Locate the cell with the specified text and output its (x, y) center coordinate. 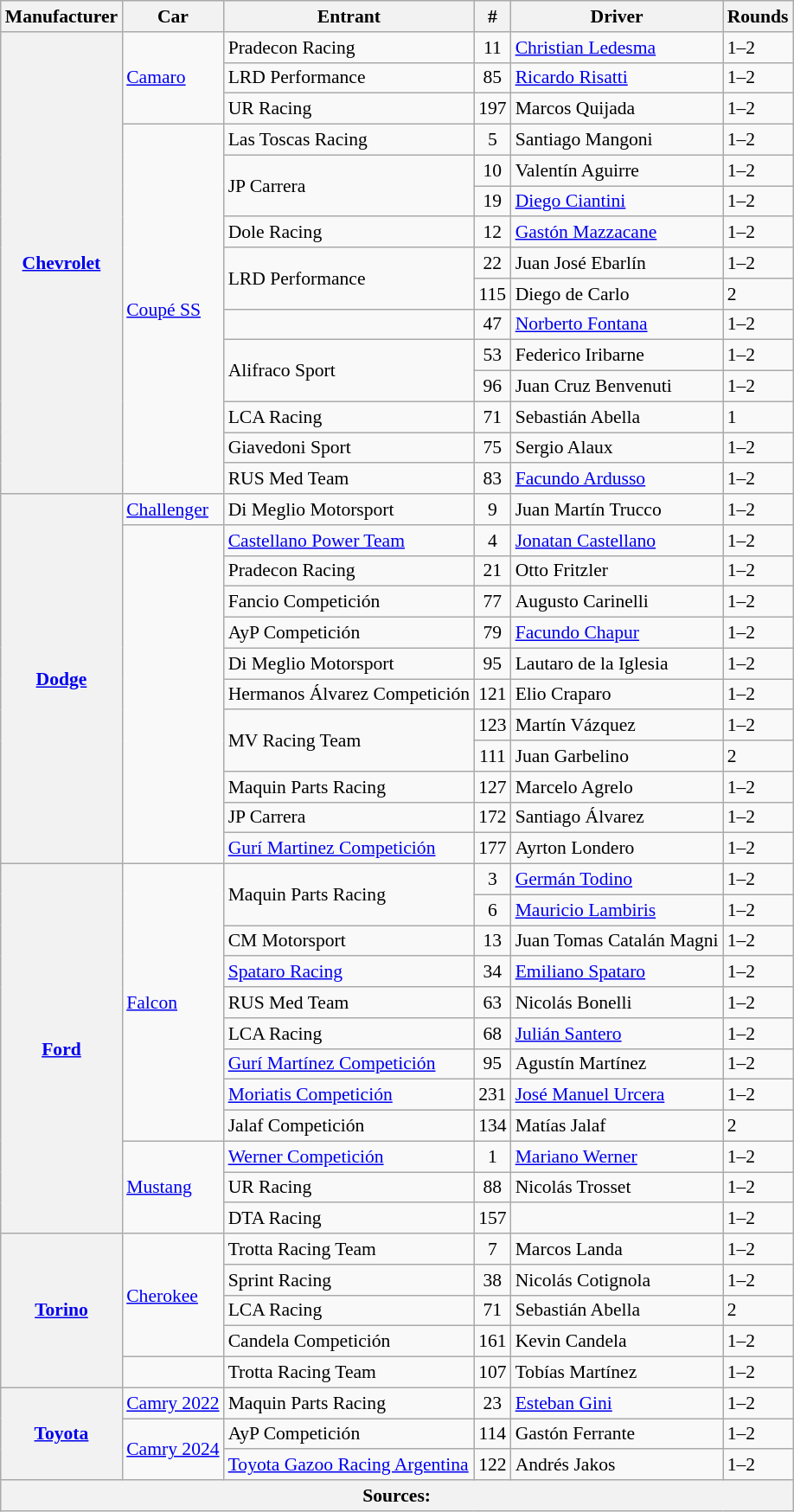
Jonatan Castellano (618, 541)
22 (493, 263)
Christian Ledesma (618, 48)
161 (493, 1342)
11 (493, 48)
172 (493, 817)
Lautaro de la Iglesia (618, 663)
Diego de Carlo (618, 294)
Sergio Alaux (618, 448)
Moriatis Competición (349, 1095)
Jalaf Competición (349, 1126)
Manufacturer (61, 16)
Werner Competición (349, 1156)
Castellano Power Team (349, 541)
Ayrton Londero (618, 849)
Augusto Carinelli (618, 602)
Nicolás Bonelli (618, 1003)
Santiago Mangoni (618, 140)
Marcos Landa (618, 1249)
Juan Garbelino (618, 756)
Julián Santero (618, 1034)
115 (493, 294)
Facundo Ardusso (618, 479)
12 (493, 233)
Gastón Ferrante (618, 1434)
83 (493, 479)
Sprint Racing (349, 1280)
Otto Fritzler (618, 571)
Alifraco Sport (349, 370)
Mustang (173, 1187)
Marcos Quijada (618, 109)
197 (493, 109)
Norberto Fontana (618, 324)
Martín Vázquez (618, 726)
Spataro Racing (349, 972)
6 (493, 910)
Elio Craparo (618, 695)
Marcelo Agrelo (618, 787)
96 (493, 387)
38 (493, 1280)
Camry 2024 (173, 1450)
Juan Martín Trucco (618, 509)
Cherokee (173, 1295)
88 (493, 1188)
77 (493, 602)
21 (493, 571)
Las Toscas Racing (349, 140)
MV Racing Team (349, 740)
107 (493, 1373)
Nicolás Trosset (618, 1188)
122 (493, 1465)
José Manuel Urcera (618, 1095)
# (493, 16)
Mariano Werner (618, 1156)
Toyota Gazoo Racing Argentina (349, 1465)
Santiago Álvarez (618, 817)
Driver (618, 16)
Candela Competición (349, 1342)
Juan Cruz Benvenuti (618, 387)
Hermanos Álvarez Competición (349, 695)
Camry 2022 (173, 1403)
13 (493, 941)
19 (493, 202)
Juan Tomas Catalán Magni (618, 941)
Fancio Competición (349, 602)
63 (493, 1003)
111 (493, 756)
47 (493, 324)
Mauricio Lambiris (618, 910)
75 (493, 448)
Dodge (61, 679)
Gurí Martinez Competición (349, 849)
Diego Ciantini (618, 202)
85 (493, 78)
Camaro (173, 78)
68 (493, 1034)
127 (493, 787)
Entrant (349, 16)
Matías Jalaf (618, 1126)
Ford (61, 1049)
134 (493, 1126)
4 (493, 541)
23 (493, 1403)
Emiliano Spataro (618, 972)
Car (173, 16)
Challenger (173, 509)
Gurí Martínez Competición (349, 1064)
Chevrolet (61, 263)
DTA Racing (349, 1219)
Germán Todino (618, 880)
177 (493, 849)
Federico Iribarne (618, 356)
Andrés Jakos (618, 1465)
53 (493, 356)
34 (493, 972)
Kevin Candela (618, 1342)
157 (493, 1219)
7 (493, 1249)
121 (493, 695)
123 (493, 726)
114 (493, 1434)
Nicolás Cotignola (618, 1280)
Sources: (397, 1496)
Agustín Martínez (618, 1064)
Dole Racing (349, 233)
10 (493, 170)
Facundo Chapur (618, 633)
Ricardo Risatti (618, 78)
231 (493, 1095)
Toyota (61, 1434)
Gastón Mazzacane (618, 233)
Torino (61, 1310)
Falcon (173, 1003)
Giavedoni Sport (349, 448)
Tobías Martínez (618, 1373)
5 (493, 140)
Rounds (758, 16)
Esteban Gini (618, 1403)
3 (493, 880)
Valentín Aguirre (618, 170)
79 (493, 633)
9 (493, 509)
Juan José Ebarlín (618, 263)
Coupé SS (173, 310)
CM Motorsport (349, 941)
